Locate the cell with the specified text and output its (X, Y) center coordinate. 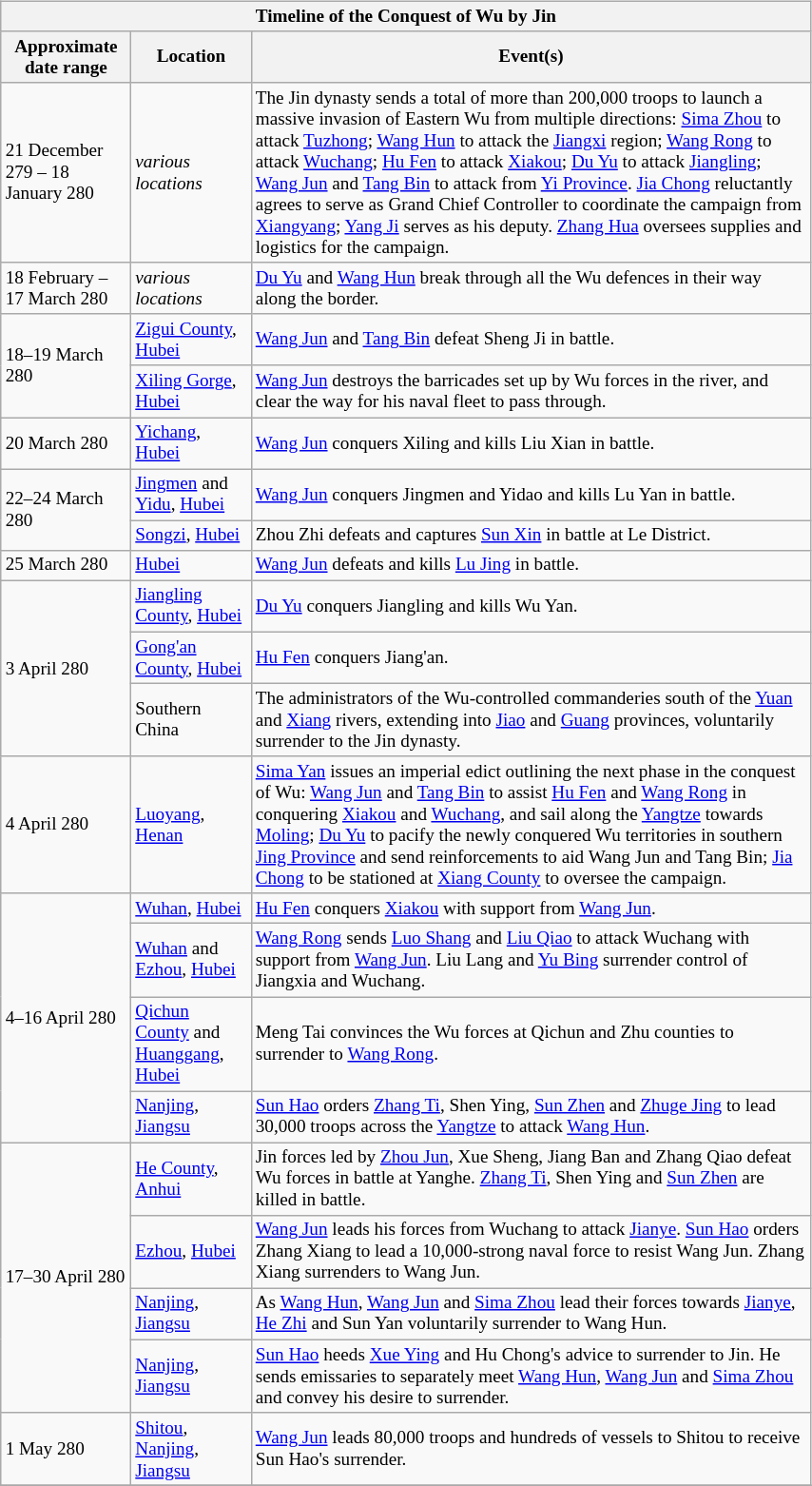
4 April 280 (67, 825)
Shitou, Nanjing, Jiangsu (191, 1450)
Xiling Gorge, Hubei (191, 391)
20 March 280 (67, 443)
Du Yu and Wang Hun break through all the Wu defences in their way along the border. (531, 288)
Gong'an County, Hubei (191, 657)
Hu Fen conquers Xiakou with support from Wang Jun. (531, 909)
Jiangling County, Hubei (191, 606)
Wang Jun conquers Jingmen and Yidao and kills Lu Yan in battle. (531, 495)
Wang Jun destroys the barricades set up by Wu forces in the river, and clear the way for his naval fleet to pass through. (531, 391)
Timeline of the Conquest of Wu by Jin (406, 16)
Wuhan and Ezhou, Hubei (191, 961)
Jingmen and Yidu, Hubei (191, 495)
Southern China (191, 719)
Hubei (191, 566)
3 April 280 (67, 668)
Sun Hao orders Zhang Ti, Shen Ying, Sun Zhen and Zhuge Jing to lead 30,000 troops across the Yangtze to attack Wang Hun. (531, 1117)
4–16 April 280 (67, 1018)
He County, Anhui (191, 1180)
Wang Jun defeats and kills Lu Jing in battle. (531, 566)
Wang Jun and Tang Bin defeat Sheng Ji in battle. (531, 340)
Du Yu conquers Jiangling and kills Wu Yan. (531, 606)
Wuhan, Hubei (191, 909)
21 December 279 – 18 January 280 (67, 173)
Ezhou, Hubei (191, 1252)
22–24 March 280 (67, 510)
18 February – 17 March 280 (67, 288)
Wang Jun leads 80,000 troops and hundreds of vessels to Shitou to receive Sun Hao's surrender. (531, 1450)
Event(s) (531, 57)
Zhou Zhi defeats and captures Sun Xin in battle at Le District. (531, 536)
17–30 April 280 (67, 1278)
Yichang, Hubei (191, 443)
1 May 280 (67, 1450)
Zigui County, Hubei (191, 340)
Songzi, Hubei (191, 536)
Qichun County and Huanggang, Hubei (191, 1045)
Wang Jun conquers Xiling and kills Liu Xian in battle. (531, 443)
As Wang Hun, Wang Jun and Sima Zhou lead their forces towards Jianye, He Zhi and Sun Yan voluntarily surrender to Wang Hun. (531, 1314)
Hu Fen conquers Jiang'an. (531, 657)
Wang Rong sends Luo Shang and Liu Qiao to attack Wuchang with support from Wang Jun. Liu Lang and Yu Bing surrender control of Jiangxia and Wuchang. (531, 961)
18–19 March 280 (67, 365)
Location (191, 57)
Approximate date range (67, 57)
Meng Tai convinces the Wu forces at Qichun and Zhu counties to surrender to Wang Rong. (531, 1045)
Luoyang, Henan (191, 825)
25 March 280 (67, 566)
